Capture the cell that displays the provided text and extract its (X, Y) central coordinate. 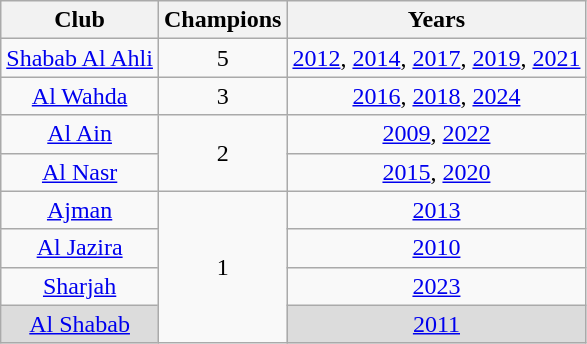
2009, 2022 (436, 134)
3 (222, 96)
Sharjah (80, 286)
2015, 2020 (436, 172)
Champions (222, 20)
2016, 2018, 2024 (436, 96)
Ajman (80, 210)
Al Shabab (80, 324)
1 (222, 267)
Al Nasr (80, 172)
Al Wahda (80, 96)
2013 (436, 210)
Shabab Al Ahli (80, 58)
2012, 2014, 2017, 2019, 2021 (436, 58)
2011 (436, 324)
5 (222, 58)
2 (222, 153)
Years (436, 20)
2023 (436, 286)
Al Jazira (80, 248)
Club (80, 20)
Al Ain (80, 134)
2010 (436, 248)
